Extract the (X, Y) coordinate from the center of the cell holding the provided text.  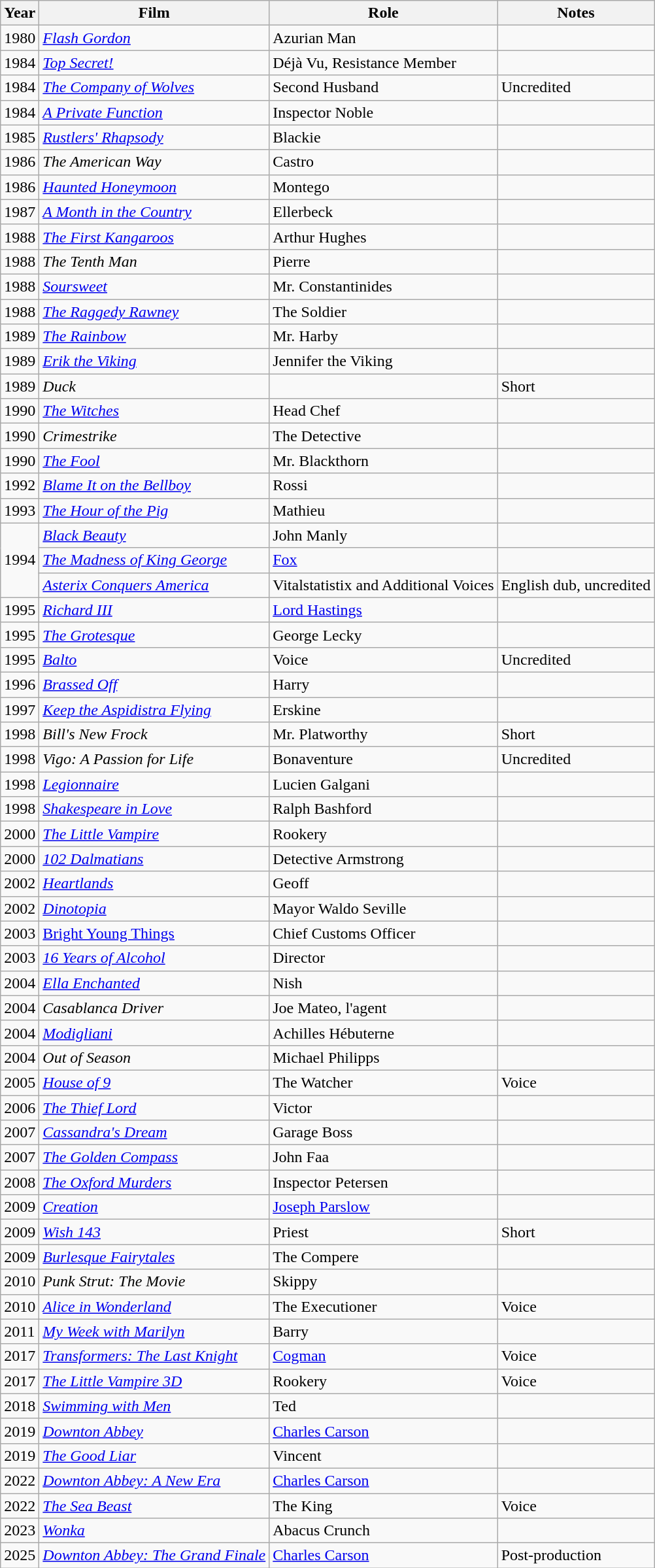
Rossi (383, 486)
Vigo: A Passion for Life (154, 759)
Ted (383, 1406)
Inspector Petersen (383, 1182)
Blame It on the Bellboy (154, 486)
The Soldier (383, 312)
Duck (154, 386)
Casablanca Driver (154, 1008)
Geoff (383, 884)
Bright Young Things (154, 933)
The Madness of King George (154, 560)
The Rainbow (154, 337)
Mr. Constantinides (383, 286)
1987 (20, 212)
Shakespeare in Love (154, 809)
2006 (20, 1108)
Asterix Conquers America (154, 585)
Erskine (383, 709)
The Detective (383, 436)
Burlesque Fairytales (154, 1257)
Brassed Off (154, 684)
English dub, uncredited (576, 585)
The Raggedy Rawney (154, 312)
Cassandra's Dream (154, 1133)
1993 (20, 510)
1992 (20, 486)
Role (383, 13)
The Little Vampire 3D (154, 1381)
Jennifer the Viking (383, 361)
Ralph Bashford (383, 809)
Wish 143 (154, 1232)
Punk Strut: The Movie (154, 1282)
Mathieu (383, 510)
Director (383, 958)
Creation (154, 1207)
Keep the Aspidistra Flying (154, 709)
Wonka (154, 1531)
Fox (383, 560)
The Hour of the Pig (154, 510)
The Thief Lord (154, 1108)
Harry (383, 684)
Balto (154, 659)
Priest (383, 1232)
1980 (20, 38)
The King (383, 1505)
George Lecky (383, 635)
Garage Boss (383, 1133)
Lord Hastings (383, 610)
Azurian Man (383, 38)
2018 (20, 1406)
2005 (20, 1082)
The Oxford Murders (154, 1182)
The Good Liar (154, 1456)
Erik the Viking (154, 361)
The First Kangaroos (154, 237)
Chief Customs Officer (383, 933)
Michael Philipps (383, 1058)
A Private Function (154, 112)
Cogman (383, 1356)
Castro (383, 162)
Downton Abbey: A New Era (154, 1480)
The Grotesque (154, 635)
The Little Vampire (154, 834)
Inspector Noble (383, 112)
My Week with Marilyn (154, 1331)
Head Chef (383, 411)
The Golden Compass (154, 1158)
Arthur Hughes (383, 237)
Transformers: The Last Knight (154, 1356)
The Witches (154, 411)
Notes (576, 13)
Vitalstatistix and Additional Voices (383, 585)
Vincent (383, 1456)
The Sea Beast (154, 1505)
Ella Enchanted (154, 983)
The Watcher (383, 1082)
Mr. Blackthorn (383, 461)
Bill's New Frock (154, 735)
Second Husband (383, 88)
John Faa (383, 1158)
Skippy (383, 1282)
Joe Mateo, l'agent (383, 1008)
1994 (20, 560)
Legionnaire (154, 784)
Haunted Honeymoon (154, 187)
John Manly (383, 535)
The Compere (383, 1257)
The Executioner (383, 1307)
Richard III (154, 610)
Mr. Harby (383, 337)
Mr. Platworthy (383, 735)
Barry (383, 1331)
Year (20, 13)
2025 (20, 1556)
2008 (20, 1182)
Downton Abbey: The Grand Finale (154, 1556)
The American Way (154, 162)
16 Years of Alcohol (154, 958)
Heartlands (154, 884)
Detective Armstrong (383, 859)
A Month in the Country (154, 212)
2011 (20, 1331)
Abacus Crunch (383, 1531)
Downton Abbey (154, 1431)
Swimming with Men (154, 1406)
1985 (20, 137)
Ellerbeck (383, 212)
2023 (20, 1531)
1997 (20, 709)
Montego (383, 187)
Soursweet (154, 286)
Nish (383, 983)
Film (154, 13)
Top Secret! (154, 63)
Post-production (576, 1556)
Déjà Vu, Resistance Member (383, 63)
Lucien Galgani (383, 784)
Pierre (383, 261)
Dinotopia (154, 909)
Black Beauty (154, 535)
The Fool (154, 461)
Modigliani (154, 1033)
Mayor Waldo Seville (383, 909)
Bonaventure (383, 759)
The Tenth Man (154, 261)
Out of Season (154, 1058)
Alice in Wonderland (154, 1307)
1996 (20, 684)
Victor (383, 1108)
Crimestrike (154, 436)
102 Dalmatians (154, 859)
Joseph Parslow (383, 1207)
Blackie (383, 137)
Rustlers' Rhapsody (154, 137)
Achilles Hébuterne (383, 1033)
The Company of Wolves (154, 88)
Flash Gordon (154, 38)
House of 9 (154, 1082)
